Search for the cell housing the specified text and yield its [X, Y] center coordinate. 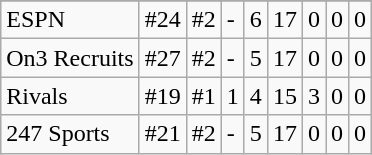
#1 [204, 96]
Rivals [70, 96]
On3 Recruits [70, 58]
#21 [162, 134]
15 [284, 96]
4 [256, 96]
ESPN [70, 20]
6 [256, 20]
1 [232, 96]
#24 [162, 20]
3 [314, 96]
247 Sports [70, 134]
#19 [162, 96]
#27 [162, 58]
